Detect which cell encompasses the target text, then output its (X, Y) center coordinate. 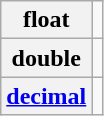
double (46, 58)
float (46, 20)
decimal (46, 96)
